Provide the (X, Y) coordinate of the cell's center where the given text is located.  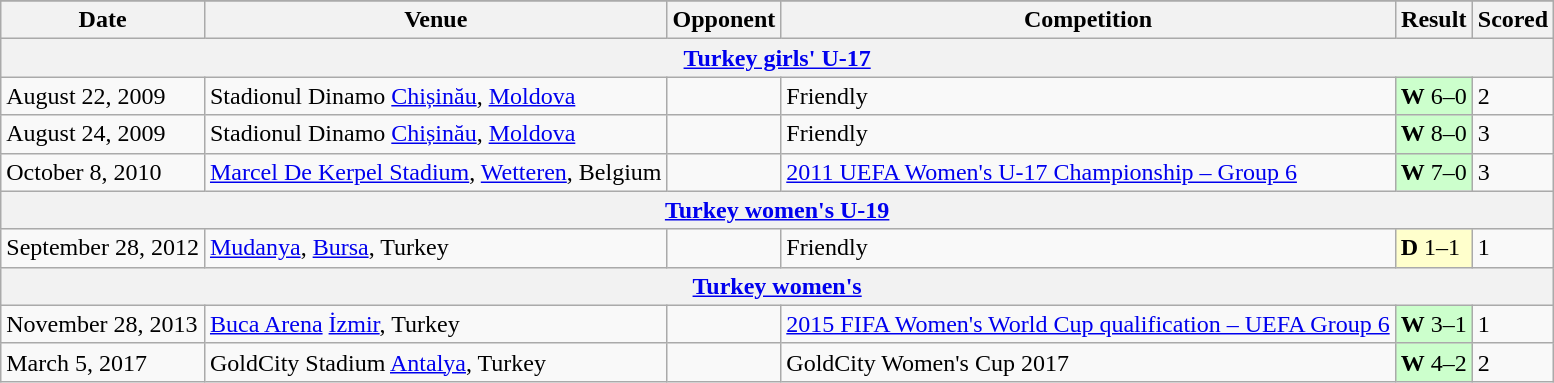
Date (103, 20)
Mudanya, Bursa, Turkey (436, 248)
Turkey women's (778, 286)
August 24, 2009 (103, 134)
October 8, 2010 (103, 172)
W 7–0 (1434, 172)
2011 UEFA Women's U-17 Championship – Group 6 (1088, 172)
Marcel De Kerpel Stadium, Wetteren, Belgium (436, 172)
W 8–0 (1434, 134)
GoldCity Stadium Antalya, Turkey (436, 362)
Venue (436, 20)
Turkey women's U-19 (778, 210)
September 28, 2012 (103, 248)
W 6–0 (1434, 96)
2015 FIFA Women's World Cup qualification – UEFA Group 6 (1088, 324)
W 3–1 (1434, 324)
W 4–2 (1434, 362)
Result (1434, 20)
Competition (1088, 20)
Opponent (724, 20)
March 5, 2017 (103, 362)
D 1–1 (1434, 248)
Buca Arena İzmir, Turkey (436, 324)
Turkey girls' U-17 (778, 58)
November 28, 2013 (103, 324)
August 22, 2009 (103, 96)
GoldCity Women's Cup 2017 (1088, 362)
Scored (1512, 20)
